Search for the cell housing the specified text and yield its [x, y] center coordinate. 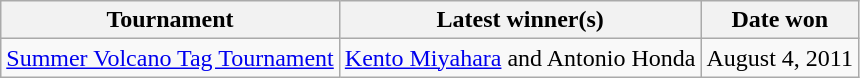
August 4, 2011 [780, 58]
Date won [780, 20]
Kento Miyahara and Antonio Honda [520, 58]
Summer Volcano Tag Tournament [170, 58]
Latest winner(s) [520, 20]
Tournament [170, 20]
